Scan for the cell matching the given text and deliver its (X, Y) coordinate at center. 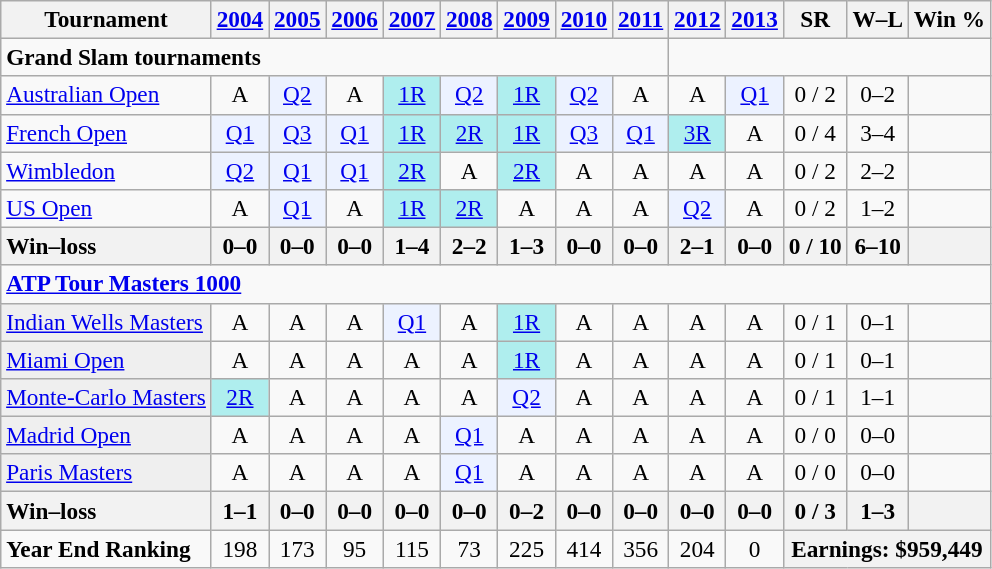
95 (354, 548)
1–2 (878, 208)
2–1 (698, 246)
French Open (106, 133)
Wimbledon (106, 170)
6–10 (878, 246)
2005 (298, 19)
204 (698, 548)
0 / 3 (815, 510)
Monte-Carlo Masters (106, 397)
2004 (240, 19)
Indian Wells Masters (106, 322)
356 (641, 548)
2009 (526, 19)
2008 (470, 19)
Australian Open (106, 95)
Miami Open (106, 359)
0 (754, 548)
2007 (412, 19)
Paris Masters (106, 473)
1–4 (412, 246)
Tournament (106, 19)
Win % (949, 19)
2012 (698, 19)
0 / 10 (815, 246)
414 (584, 548)
ATP Tour Masters 1000 (496, 284)
W–L (878, 19)
173 (298, 548)
0 / 4 (815, 133)
2010 (584, 19)
3R (698, 133)
3–4 (878, 133)
US Open (106, 208)
SR (815, 19)
2011 (641, 19)
Grand Slam tournaments (335, 57)
225 (526, 548)
2006 (354, 19)
Madrid Open (106, 435)
115 (412, 548)
Year End Ranking (106, 548)
198 (240, 548)
Earnings: $959,449 (886, 548)
73 (470, 548)
2013 (754, 19)
